Return the [x, y] coordinate for the center point of the cell that contains the specified text.  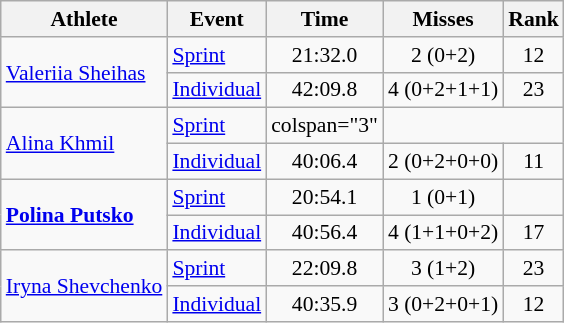
40:35.9 [324, 304]
Rank [534, 19]
Iryna Shevchenko [84, 286]
3 (0+2+0+1) [443, 304]
40:56.4 [324, 233]
2 (0+2+0+0) [443, 162]
colspan="3" [324, 126]
20:54.1 [324, 197]
21:32.0 [324, 55]
17 [534, 233]
40:06.4 [324, 162]
3 (1+2) [443, 269]
42:09.8 [324, 90]
Athlete [84, 19]
1 (0+1) [443, 197]
Time [324, 19]
Misses [443, 19]
Event [216, 19]
Polina Putsko [84, 214]
4 (1+1+0+2) [443, 233]
Alina Khmil [84, 144]
22:09.8 [324, 269]
4 (0+2+1+1) [443, 90]
11 [534, 162]
2 (0+2) [443, 55]
Valeriia Sheihas [84, 72]
